Pinpoint the cell where the given text exists, returning its (x, y) midpoint coordinate. 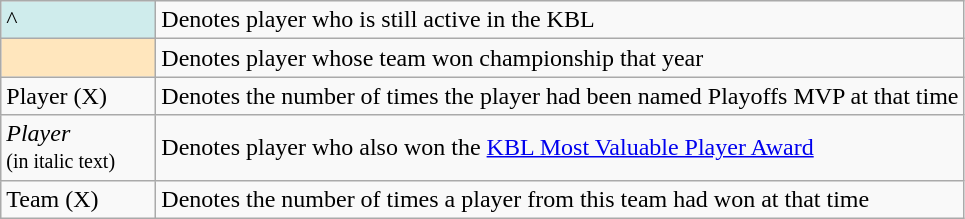
Denotes player whose team won championship that year (560, 58)
Team (X) (78, 199)
Denotes player who also won the KBL Most Valuable Player Award (560, 148)
Denotes player who is still active in the KBL (560, 20)
Denotes the number of times the player had been named Playoffs MVP at that time (560, 96)
Denotes the number of times a player from this team had won at that time (560, 199)
Player(in italic text) (78, 148)
^ (78, 20)
Player (X) (78, 96)
